Pinpoint the cell where the given text exists, returning its [X, Y] midpoint coordinate. 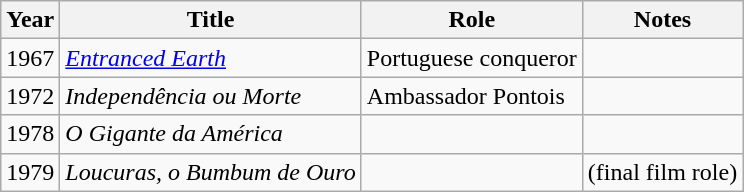
1978 [30, 134]
Independência ou Morte [211, 96]
Notes [662, 20]
Year [30, 20]
(final film role) [662, 172]
Loucuras, o Bumbum de Ouro [211, 172]
Ambassador Pontois [472, 96]
Entranced Earth [211, 58]
O Gigante da América [211, 134]
1967 [30, 58]
1972 [30, 96]
Title [211, 20]
1979 [30, 172]
Portuguese conqueror [472, 58]
Role [472, 20]
